Detect which cell encompasses the target text, then output its [X, Y] center coordinate. 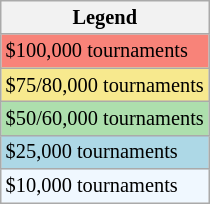
$10,000 tournaments [105, 186]
Legend [105, 17]
$25,000 tournaments [105, 152]
$100,000 tournaments [105, 51]
$50/60,000 tournaments [105, 118]
$75/80,000 tournaments [105, 85]
